Pinpoint the cell where the given text exists, returning its [x, y] midpoint coordinate. 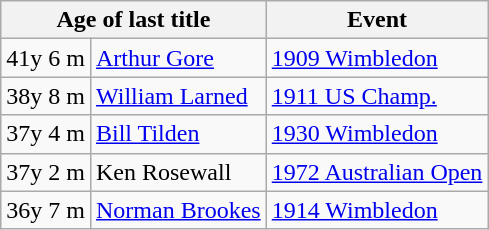
41y 6 m [46, 58]
Event [377, 20]
37y 2 m [46, 172]
1909 Wimbledon [377, 58]
Age of last title [134, 20]
1972 Australian Open [377, 172]
William Larned [178, 96]
Norman Brookes [178, 210]
36y 7 m [46, 210]
Ken Rosewall [178, 172]
1930 Wimbledon [377, 134]
37y 4 m [46, 134]
38y 8 m [46, 96]
Bill Tilden [178, 134]
1911 US Champ. [377, 96]
Arthur Gore [178, 58]
1914 Wimbledon [377, 210]
